Capture the cell that displays the provided text and extract its (X, Y) central coordinate. 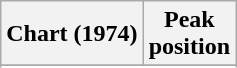
Chart (1974) (72, 34)
Peak position (189, 34)
